Detect which cell encompasses the target text, then output its (X, Y) center coordinate. 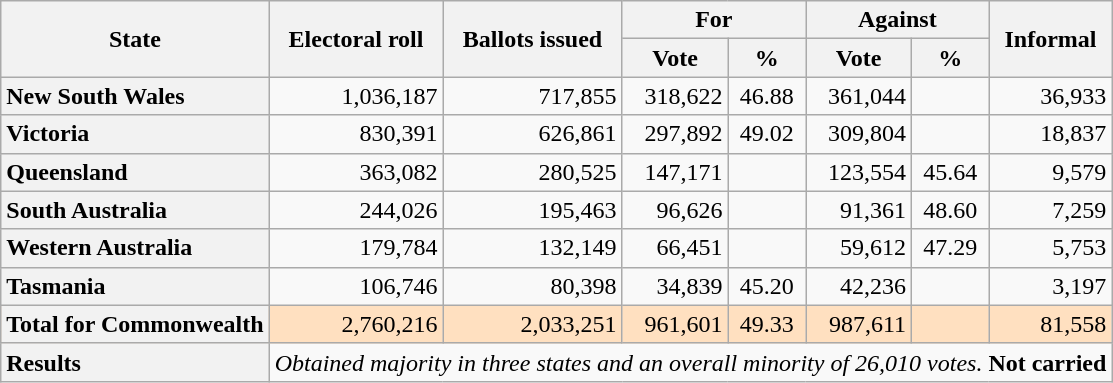
Queensland (135, 172)
Against (898, 20)
66,451 (675, 248)
Ballots issued (532, 39)
280,525 (532, 172)
309,804 (859, 134)
961,601 (675, 324)
New South Wales (135, 96)
80,398 (532, 286)
36,933 (1050, 96)
49.02 (766, 134)
For (714, 20)
132,149 (532, 248)
45.20 (766, 286)
363,082 (356, 172)
1,036,187 (356, 96)
34,839 (675, 286)
46.88 (766, 96)
106,746 (356, 286)
42,236 (859, 286)
361,044 (859, 96)
830,391 (356, 134)
Obtained majority in three states and an overall minority of 26,010 votes. Not carried (690, 362)
318,622 (675, 96)
987,611 (859, 324)
195,463 (532, 210)
3,197 (1050, 286)
South Australia (135, 210)
9,579 (1050, 172)
123,554 (859, 172)
179,784 (356, 248)
Victoria (135, 134)
18,837 (1050, 134)
Total for Commonwealth (135, 324)
59,612 (859, 248)
2,033,251 (532, 324)
Tasmania (135, 286)
717,855 (532, 96)
91,361 (859, 210)
Informal (1050, 39)
State (135, 39)
Western Australia (135, 248)
81,558 (1050, 324)
48.60 (950, 210)
147,171 (675, 172)
47.29 (950, 248)
626,861 (532, 134)
Electoral roll (356, 39)
5,753 (1050, 248)
45.64 (950, 172)
297,892 (675, 134)
Results (135, 362)
96,626 (675, 210)
2,760,216 (356, 324)
7,259 (1050, 210)
49.33 (766, 324)
244,026 (356, 210)
